Output the [x, y] coordinate of the center of the cell containing the given text.  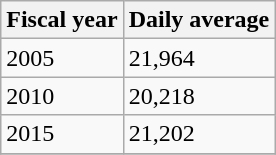
20,218 [199, 96]
2015 [62, 134]
2010 [62, 96]
21,202 [199, 134]
2005 [62, 58]
Daily average [199, 20]
21,964 [199, 58]
Fiscal year [62, 20]
